Return [X, Y] of the center of cell containing provided text 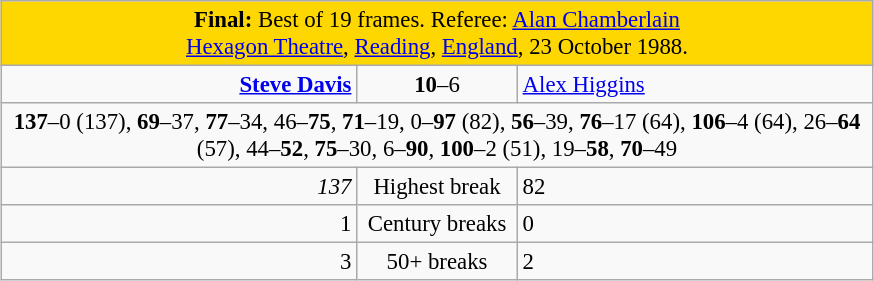
10–6 [438, 85]
137 [179, 187]
0 [695, 224]
137–0 (137), 69–37, 77–34, 46–75, 71–19, 0–97 (82), 56–39, 76–17 (64), 106–4 (64), 26–64 (57), 44–52, 75–30, 6–90, 100–2 (51), 19–58, 70–49 [437, 136]
50+ breaks [438, 262]
2 [695, 262]
Alex Higgins [695, 85]
82 [695, 187]
1 [179, 224]
Highest break [438, 187]
Century breaks [438, 224]
Steve Davis [179, 85]
Final: Best of 19 frames. Referee: Alan Chamberlain Hexagon Theatre, Reading, England, 23 October 1988. [437, 34]
3 [179, 262]
